Detect which cell encompasses the target text, then output its (x, y) center coordinate. 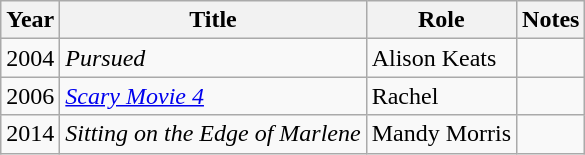
Sitting on the Edge of Marlene (213, 134)
Scary Movie 4 (213, 96)
Title (213, 20)
Year (30, 20)
2004 (30, 58)
Alison Keats (441, 58)
Rachel (441, 96)
2006 (30, 96)
2014 (30, 134)
Mandy Morris (441, 134)
Role (441, 20)
Notes (551, 20)
Pursued (213, 58)
